Determine the (X, Y) coordinate at the center of the cell enclosing the given text.  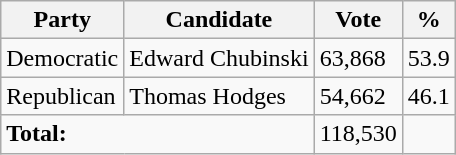
63,868 (358, 58)
% (428, 20)
Republican (62, 96)
Democratic (62, 58)
54,662 (358, 96)
Edward Chubinski (219, 58)
Vote (358, 20)
Party (62, 20)
Total: (158, 134)
Candidate (219, 20)
53.9 (428, 58)
118,530 (358, 134)
46.1 (428, 96)
Thomas Hodges (219, 96)
